Scan for the cell matching the given text and deliver its (x, y) coordinate at center. 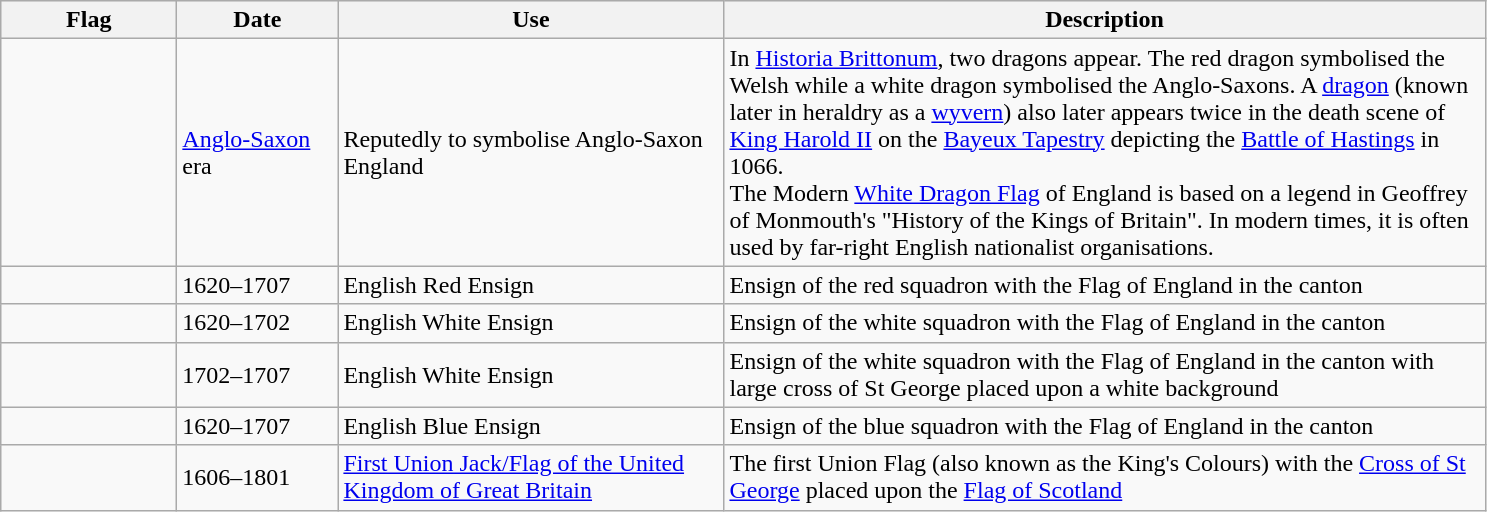
Description (1104, 20)
1620–1702 (258, 323)
Use (531, 20)
Ensign of the blue squadron with the Flag of England in the canton (1104, 426)
Ensign of the white squadron with the Flag of England in the canton with large cross of St George placed upon a white background (1104, 374)
First Union Jack/Flag of the United Kingdom of Great Britain (531, 478)
Anglo-Saxon era (258, 152)
1606–1801 (258, 478)
Flag (89, 20)
English Blue Ensign (531, 426)
1702–1707 (258, 374)
Date (258, 20)
English Red Ensign (531, 285)
Reputedly to symbolise Anglo-Saxon England (531, 152)
Ensign of the white squadron with the Flag of England in the canton (1104, 323)
Ensign of the red squadron with the Flag of England in the canton (1104, 285)
The first Union Flag (also known as the King's Colours) with the Cross of St George placed upon the Flag of Scotland (1104, 478)
